Identify which cell holds the provided text, then report its (x, y) central coordinate. 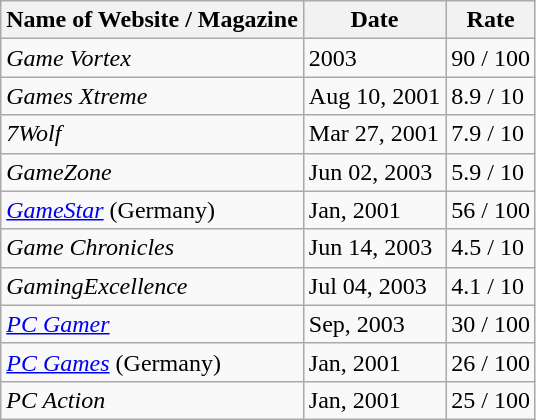
7Wolf (152, 134)
4.5 / 10 (491, 248)
PC Action (152, 400)
Name of Website / Magazine (152, 20)
PC Gamer (152, 324)
GamingExcellence (152, 286)
Jun 02, 2003 (374, 172)
Game Vortex (152, 58)
7.9 / 10 (491, 134)
Date (374, 20)
Jul 04, 2003 (374, 286)
4.1 / 10 (491, 286)
Sep, 2003 (374, 324)
GameZone (152, 172)
Aug 10, 2001 (374, 96)
90 / 100 (491, 58)
8.9 / 10 (491, 96)
PC Games (Germany) (152, 362)
5.9 / 10 (491, 172)
56 / 100 (491, 210)
Rate (491, 20)
2003 (374, 58)
Jun 14, 2003 (374, 248)
Games Xtreme (152, 96)
Mar 27, 2001 (374, 134)
Game Chronicles (152, 248)
GameStar (Germany) (152, 210)
26 / 100 (491, 362)
25 / 100 (491, 400)
30 / 100 (491, 324)
